Locate the cell with the specified text and output its (x, y) center coordinate. 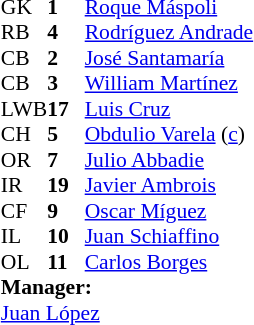
Oscar Míguez (169, 211)
RB (24, 33)
4 (66, 33)
17 (66, 109)
William Martínez (169, 83)
10 (66, 237)
Juan Schiaffino (169, 237)
Javier Ambrois (169, 185)
OR (24, 160)
Rodríguez Andrade (169, 33)
LWB (24, 109)
Luis Cruz (169, 109)
Obdulio Varela (c) (169, 135)
IL (24, 237)
7 (66, 160)
3 (66, 83)
Manager: (127, 287)
José Santamaría (169, 58)
11 (66, 262)
CH (24, 135)
2 (66, 58)
Julio Abbadie (169, 160)
5 (66, 135)
CF (24, 211)
19 (66, 185)
9 (66, 211)
OL (24, 262)
IR (24, 185)
Carlos Borges (169, 262)
